Capture the cell that displays the provided text and extract its (x, y) central coordinate. 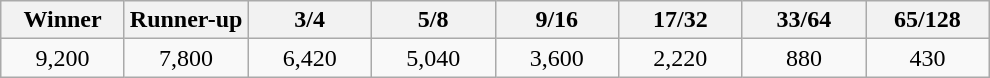
6,420 (310, 58)
65/128 (928, 20)
9,200 (63, 58)
7,800 (186, 58)
5,040 (433, 58)
Winner (63, 20)
17/32 (681, 20)
3/4 (310, 20)
9/16 (557, 20)
430 (928, 58)
5/8 (433, 20)
33/64 (804, 20)
3,600 (557, 58)
Runner-up (186, 20)
2,220 (681, 58)
880 (804, 58)
